Determine the (x, y) coordinate at the center of the cell enclosing the given text.  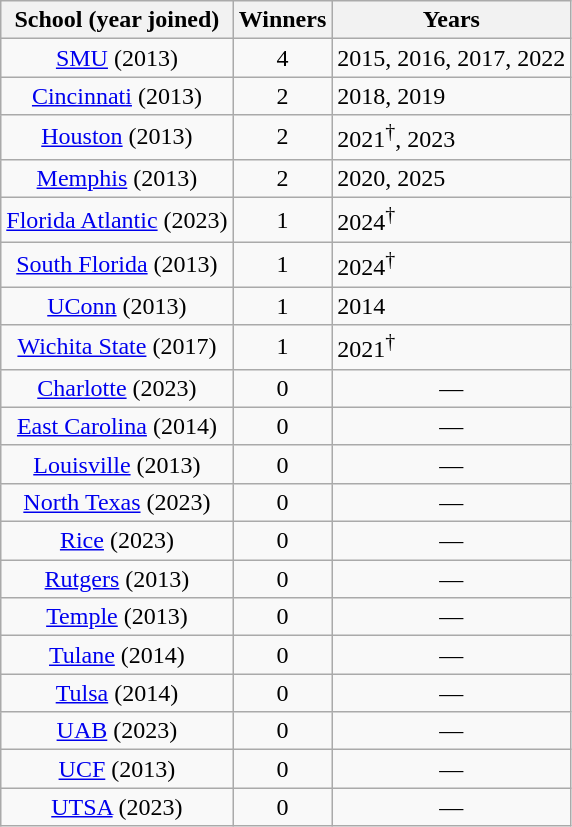
South Florida (2013) (117, 264)
Years (452, 20)
SMU (2013) (117, 58)
Temple (2013) (117, 617)
East Carolina (2014) (117, 426)
2021†, 2023 (452, 138)
Louisville (2013) (117, 464)
Tulane (2014) (117, 655)
North Texas (2023) (117, 502)
Rice (2023) (117, 541)
Houston (2013) (117, 138)
2018, 2019 (452, 96)
UCF (2013) (117, 769)
Winners (282, 20)
UAB (2023) (117, 731)
School (year joined) (117, 20)
UConn (2013) (117, 306)
2014 (452, 306)
Rutgers (2013) (117, 579)
Memphis (2013) (117, 178)
2015, 2016, 2017, 2022 (452, 58)
Charlotte (2023) (117, 388)
2021† (452, 348)
Florida Atlantic (2023) (117, 220)
Tulsa (2014) (117, 693)
4 (282, 58)
Cincinnati (2013) (117, 96)
Wichita State (2017) (117, 348)
2020, 2025 (452, 178)
UTSA (2023) (117, 807)
